Search for the cell housing the specified text and yield its (x, y) center coordinate. 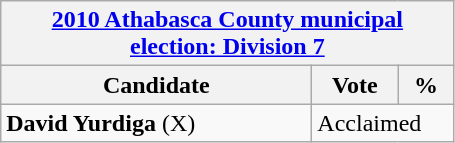
Candidate (156, 85)
% (426, 85)
2010 Athabasca County municipal election: Division 7 (228, 34)
David Yurdiga (X) (156, 123)
Vote (355, 85)
Acclaimed (383, 123)
